Return [X, Y] of the center of cell containing provided text 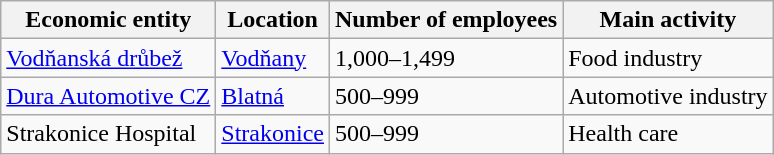
Strakonice Hospital [108, 134]
Vodňany [273, 58]
Health care [668, 134]
Blatná [273, 96]
Food industry [668, 58]
Dura Automotive CZ [108, 96]
Number of employees [446, 20]
Strakonice [273, 134]
Economic entity [108, 20]
Vodňanská drůbež [108, 58]
Location [273, 20]
Main activity [668, 20]
1,000–1,499 [446, 58]
Automotive industry [668, 96]
